Provide the (X, Y) coordinate of the cell's center where the given text is located.  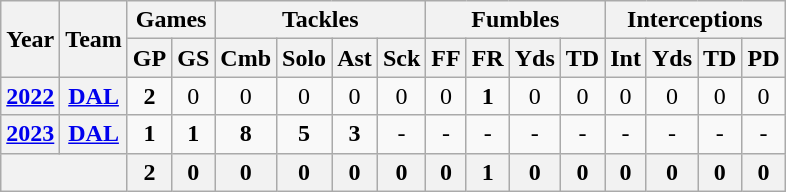
Year (30, 39)
GP (149, 58)
Solo (304, 58)
PD (764, 58)
Int (626, 58)
2022 (30, 96)
FF (446, 58)
Fumbles (516, 20)
Ast (355, 58)
Tackles (320, 20)
Interceptions (695, 20)
FR (488, 58)
Team (94, 39)
GS (194, 58)
Games (170, 20)
2023 (30, 134)
5 (304, 134)
Sck (401, 58)
3 (355, 134)
8 (246, 134)
Cmb (246, 58)
